Identify which cell holds the provided text, then report its (X, Y) central coordinate. 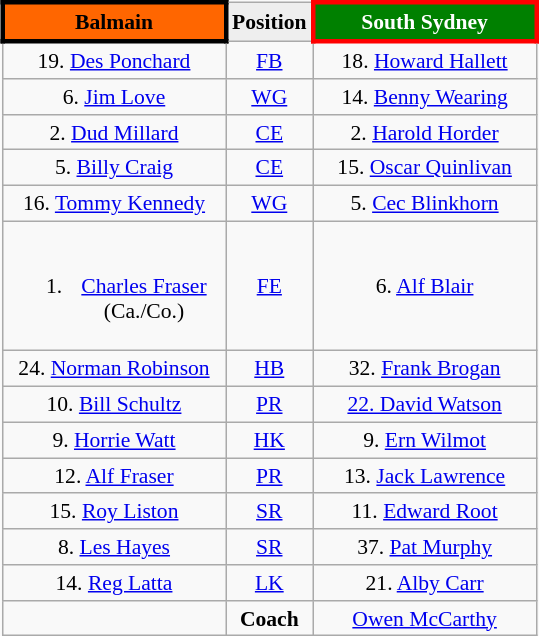
9. Ern Wilmot (424, 440)
15. Roy Liston (114, 511)
Charles Fraser (Ca./Co.) (114, 286)
16. Tommy Kennedy (114, 203)
19. Des Ponchard (114, 60)
22. David Watson (424, 405)
6. Alf Blair (424, 286)
24. Norman Robinson (114, 369)
10. Bill Schultz (114, 405)
HK (270, 440)
HB (270, 369)
FB (270, 60)
2. Harold Horder (424, 132)
14. Benny Wearing (424, 97)
5. Cec Blinkhorn (424, 203)
FE (270, 286)
32. Frank Brogan (424, 369)
14. Reg Latta (114, 583)
8. Les Hayes (114, 547)
South Sydney (424, 22)
15. Oscar Quinlivan (424, 168)
Owen McCarthy (424, 618)
2. Dud Millard (114, 132)
37. Pat Murphy (424, 547)
LK (270, 583)
11. Edward Root (424, 511)
21. Alby Carr (424, 583)
18. Howard Hallett (424, 60)
Balmain (114, 22)
5. Billy Craig (114, 168)
12. Alf Fraser (114, 476)
Coach (270, 618)
9. Horrie Watt (114, 440)
13. Jack Lawrence (424, 476)
6. Jim Love (114, 97)
Position (270, 22)
